Provide the (x, y) coordinate of the cell's center where the given text is located.  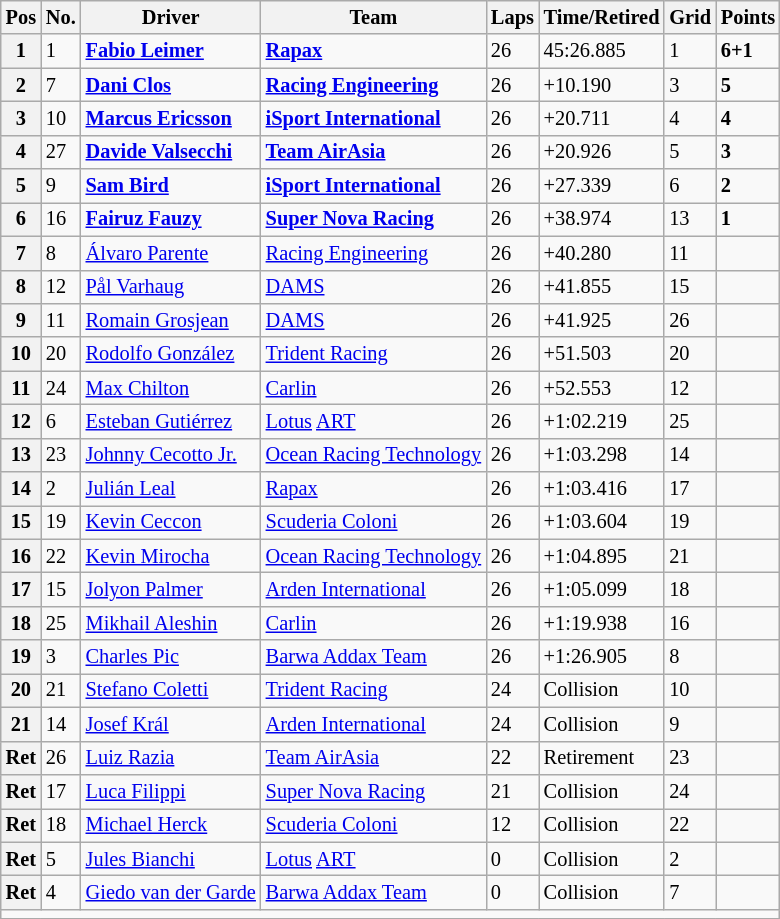
Luiz Razia (171, 758)
Kevin Ceccon (171, 522)
Johnny Cecotto Jr. (171, 455)
45:26.885 (602, 51)
Rodolfo González (171, 354)
Fairuz Fauzy (171, 219)
+1:04.895 (602, 556)
Michael Herck (171, 825)
Esteban Gutiérrez (171, 421)
+1:03.604 (602, 522)
Dani Clos (171, 85)
Pål Varhaug (171, 287)
6+1 (748, 51)
Kevin Mirocha (171, 556)
+41.855 (602, 287)
+10.190 (602, 85)
+20.711 (602, 118)
+1:19.938 (602, 623)
Giedo van der Garde (171, 892)
Stefano Coletti (171, 690)
Fabio Leimer (171, 51)
Points (748, 17)
Romain Grosjean (171, 320)
+51.503 (602, 354)
Max Chilton (171, 388)
Marcus Ericsson (171, 118)
+27.339 (602, 186)
Davide Valsecchi (171, 152)
Josef Král (171, 724)
Mikhail Aleshin (171, 623)
Pos (21, 17)
Luca Filippi (171, 791)
Álvaro Parente (171, 253)
Retirement (602, 758)
Driver (171, 17)
Time/Retired (602, 17)
Team (374, 17)
+1:05.099 (602, 589)
+40.280 (602, 253)
+52.553 (602, 388)
+1:02.219 (602, 421)
No. (61, 17)
Sam Bird (171, 186)
Julián Leal (171, 489)
+1:26.905 (602, 657)
Charles Pic (171, 657)
Grid (690, 17)
Jolyon Palmer (171, 589)
Jules Bianchi (171, 859)
+20.926 (602, 152)
+1:03.416 (602, 489)
+38.974 (602, 219)
27 (61, 152)
+41.925 (602, 320)
+1:03.298 (602, 455)
Laps (512, 17)
